Return [x, y] of the center of cell containing provided text 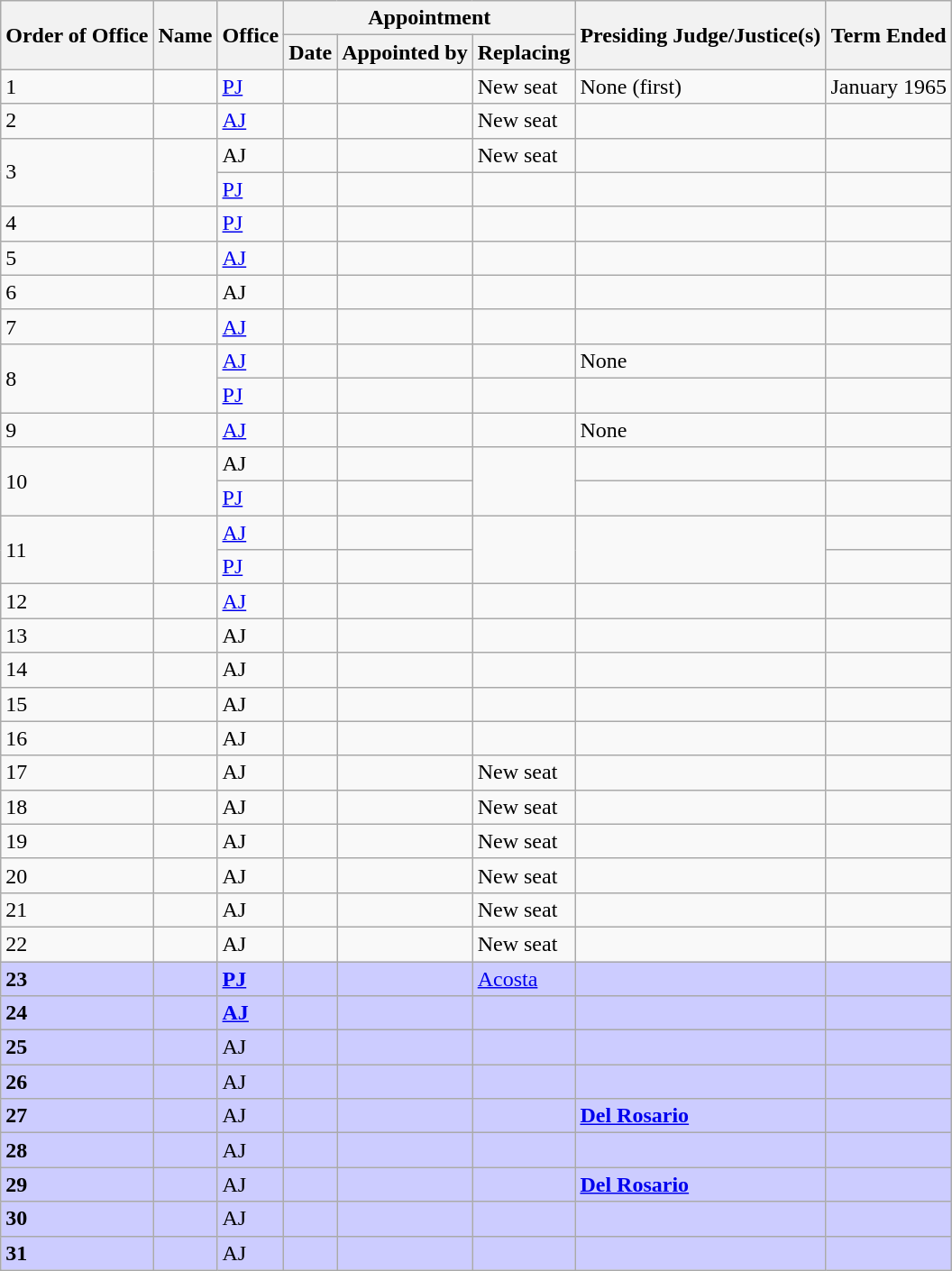
23 [78, 978]
17 [78, 773]
25 [78, 1047]
1 [78, 87]
15 [78, 704]
10 [78, 481]
8 [78, 378]
None (first) [700, 87]
6 [78, 292]
Acosta [524, 978]
26 [78, 1082]
29 [78, 1184]
31 [78, 1253]
13 [78, 635]
27 [78, 1116]
3 [78, 172]
Appointment [429, 18]
Date [310, 52]
Presiding Judge/Justice(s) [700, 35]
January 1965 [889, 87]
Appointed by [405, 52]
11 [78, 550]
28 [78, 1150]
5 [78, 258]
21 [78, 910]
Order of Office [78, 35]
7 [78, 326]
22 [78, 944]
14 [78, 670]
4 [78, 224]
20 [78, 875]
9 [78, 430]
Name [186, 35]
12 [78, 601]
2 [78, 121]
30 [78, 1219]
24 [78, 1013]
16 [78, 738]
18 [78, 807]
19 [78, 841]
Office [251, 35]
Term Ended [889, 35]
Replacing [524, 52]
